Determine the [x, y] coordinate at the center of the cell enclosing the given text.  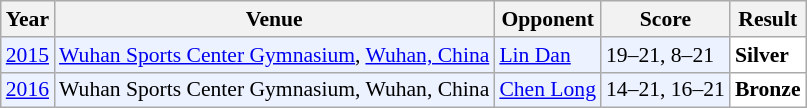
19–21, 8–21 [666, 55]
2016 [28, 90]
Year [28, 19]
Bronze [768, 90]
Venue [274, 19]
Opponent [548, 19]
Silver [768, 55]
14–21, 16–21 [666, 90]
Chen Long [548, 90]
Score [666, 19]
Lin Dan [548, 55]
Result [768, 19]
2015 [28, 55]
